Locate the cell with the specified text and output its [X, Y] center coordinate. 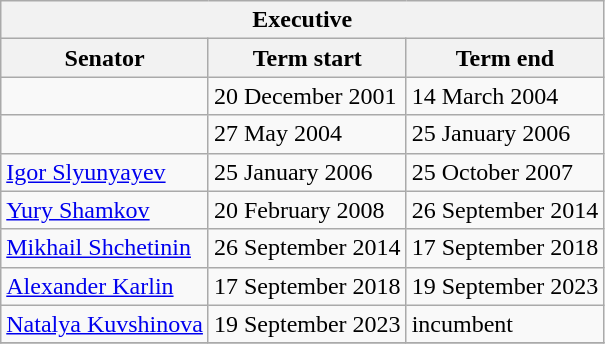
incumbent [505, 324]
Term end [505, 58]
Igor Slyunyayev [105, 172]
Natalya Kuvshinova [105, 324]
27 May 2004 [307, 134]
Mikhail Shchetinin [105, 248]
20 December 2001 [307, 96]
Alexander Karlin [105, 286]
14 March 2004 [505, 96]
Senator [105, 58]
Yury Shamkov [105, 210]
Executive [302, 20]
Term start [307, 58]
20 February 2008 [307, 210]
25 October 2007 [505, 172]
